Return the [x, y] coordinate for the center point of the cell that contains the specified text.  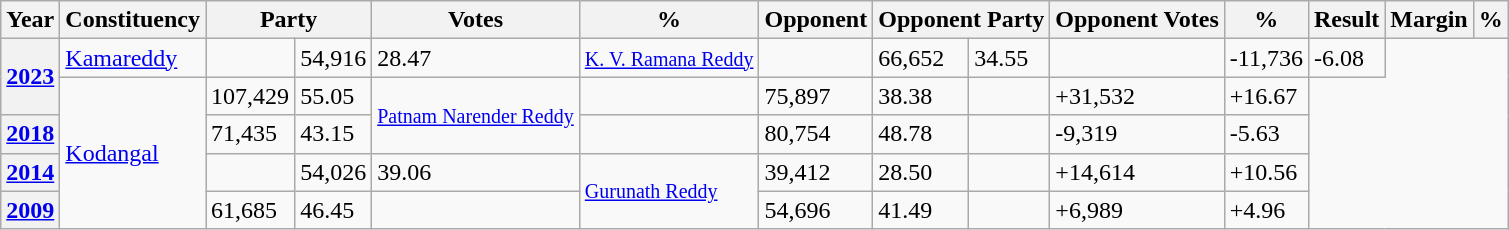
48.78 [921, 134]
+14,614 [1137, 172]
-5.63 [1266, 134]
2023 [30, 77]
34.55 [1010, 58]
K. V. Ramana Reddy [669, 58]
39,412 [816, 172]
2018 [30, 134]
28.47 [476, 58]
Year [30, 20]
54,026 [334, 172]
28.50 [921, 172]
38.38 [921, 96]
2009 [30, 210]
46.45 [334, 210]
+6,989 [1137, 210]
Kodangal [133, 153]
Party [289, 20]
80,754 [816, 134]
Opponent Votes [1137, 20]
+16.67 [1266, 96]
71,435 [250, 134]
-6.08 [1346, 58]
Patnam Narender Reddy [476, 115]
Constituency [133, 20]
+4.96 [1266, 210]
61,685 [250, 210]
54,916 [334, 58]
41.49 [921, 210]
39.06 [476, 172]
54,696 [816, 210]
66,652 [921, 58]
43.15 [334, 134]
Margin [1429, 20]
+10.56 [1266, 172]
Gurunath Reddy [669, 191]
-11,736 [1266, 58]
107,429 [250, 96]
Opponent [816, 20]
+31,532 [1137, 96]
Result [1346, 20]
Votes [476, 20]
-9,319 [1137, 134]
Opponent Party [962, 20]
Kamareddy [133, 58]
75,897 [816, 96]
2014 [30, 172]
55.05 [334, 96]
